Locate the cell with the specified text and output its (X, Y) center coordinate. 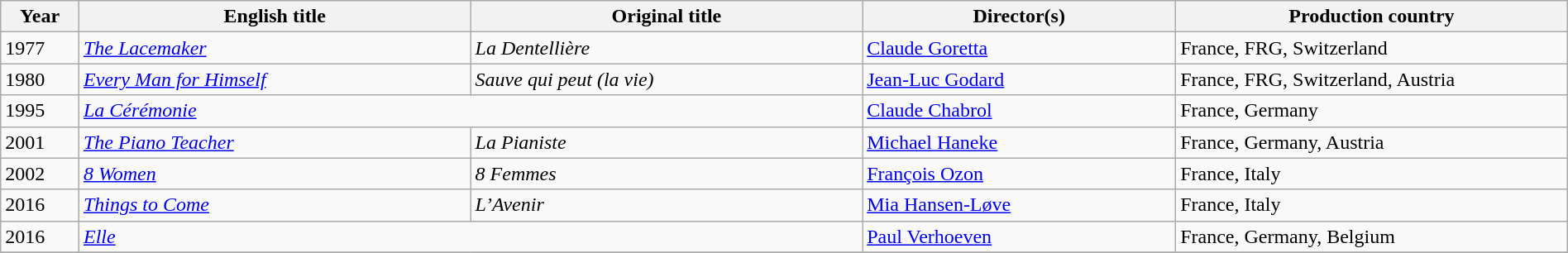
La Cérémonie (470, 111)
Sauve qui peut (la vie) (667, 79)
English title (275, 17)
Every Man for Himself (275, 79)
Elle (470, 236)
Claude Chabrol (1019, 111)
2002 (40, 174)
1980 (40, 79)
The Lacemaker (275, 48)
Michael Haneke (1019, 142)
1995 (40, 111)
Production country (1372, 17)
François Ozon (1019, 174)
2001 (40, 142)
France, FRG, Switzerland (1372, 48)
France, Germany, Belgium (1372, 236)
Jean-Luc Godard (1019, 79)
France, FRG, Switzerland, Austria (1372, 79)
France, Germany (1372, 111)
Things to Come (275, 205)
Mia Hansen-Løve (1019, 205)
France, Germany, Austria (1372, 142)
La Pianiste (667, 142)
The Piano Teacher (275, 142)
8 Femmes (667, 174)
1977 (40, 48)
Director(s) (1019, 17)
Claude Goretta (1019, 48)
Original title (667, 17)
Paul Verhoeven (1019, 236)
8 Women (275, 174)
La Dentellière (667, 48)
Year (40, 17)
L’Avenir (667, 205)
